Provide the (x, y) coordinate of the cell's center where the given text is located.  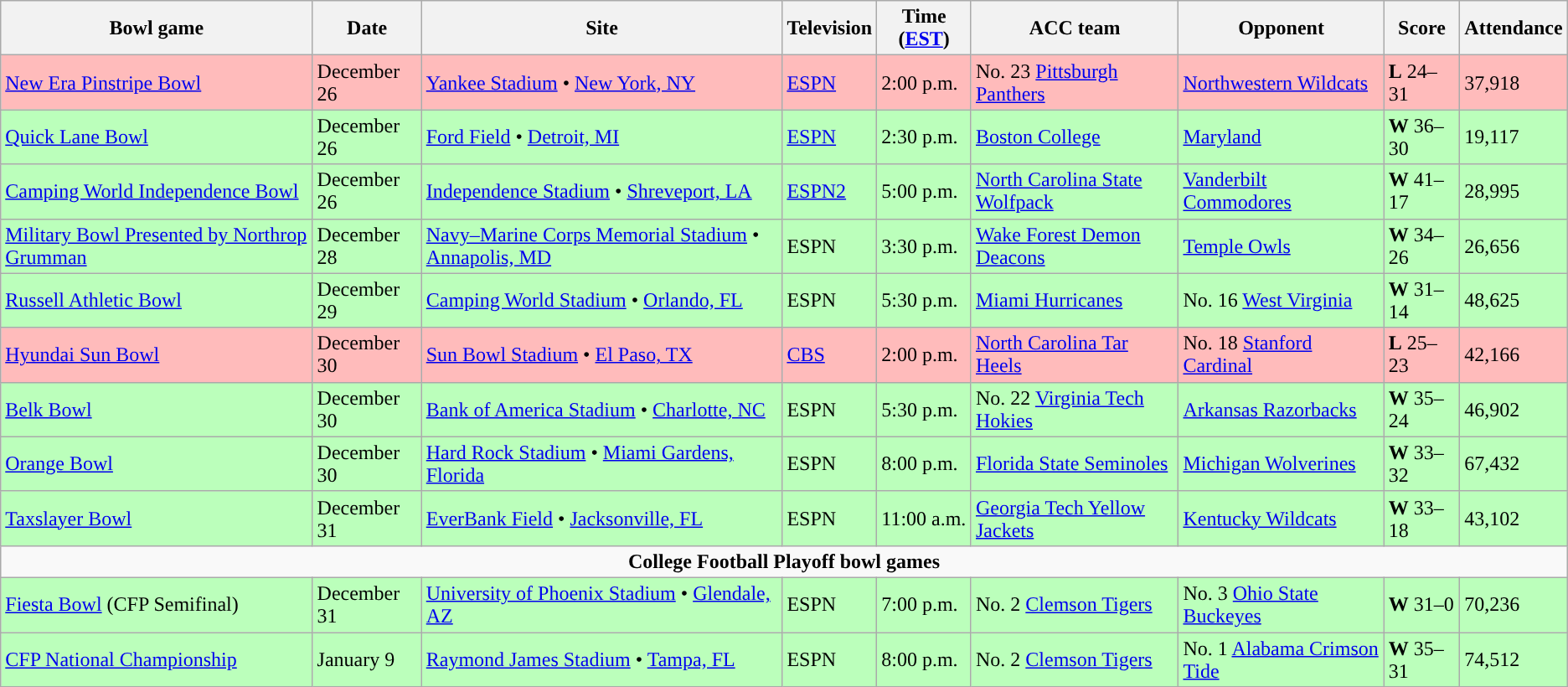
Bowl game (157, 28)
L 24–31 (1422, 82)
W 33–32 (1422, 464)
Taxslayer Bowl (157, 518)
Vanderbilt Commodores (1282, 191)
College Football Playoff bowl games (784, 561)
Florida State Seminoles (1074, 464)
Quick Lane Bowl (157, 137)
Northwestern Wildcats (1282, 82)
Attendance (1514, 28)
Orange Bowl (157, 464)
70,236 (1514, 605)
Navy–Marine Corps Memorial Stadium • Annapolis, MD (601, 246)
Date (367, 28)
Hyundai Sun Bowl (157, 355)
46,902 (1514, 409)
Temple Owls (1282, 246)
W 36–30 (1422, 137)
Boston College (1074, 137)
Yankee Stadium • New York, NY (601, 82)
Kentucky Wildcats (1282, 518)
37,918 (1514, 82)
67,432 (1514, 464)
Television (829, 28)
Opponent (1282, 28)
7:00 p.m. (925, 605)
No. 23 Pittsburgh Panthers (1074, 82)
Arkansas Razorbacks (1282, 409)
Military Bowl Presented by Northrop Grumman (157, 246)
Maryland (1282, 137)
11:00 a.m. (925, 518)
Georgia Tech Yellow Jackets (1074, 518)
December 29 (367, 300)
Belk Bowl (157, 409)
Score (1422, 28)
Miami Hurricanes (1074, 300)
19,117 (1514, 137)
New Era Pinstripe Bowl (157, 82)
28,995 (1514, 191)
ACC team (1074, 28)
North Carolina Tar Heels (1074, 355)
Russell Athletic Bowl (157, 300)
2:30 p.m. (925, 137)
L 25–23 (1422, 355)
January 9 (367, 659)
Camping World Independence Bowl (157, 191)
Hard Rock Stadium • Miami Gardens, Florida (601, 464)
No. 16 West Virginia (1282, 300)
Camping World Stadium • Orlando, FL (601, 300)
Time (EST) (925, 28)
ESPN2 (829, 191)
Fiesta Bowl (CFP Semifinal) (157, 605)
3:30 p.m. (925, 246)
43,102 (1514, 518)
74,512 (1514, 659)
Site (601, 28)
CBS (829, 355)
48,625 (1514, 300)
No. 18 Stanford Cardinal (1282, 355)
Bank of America Stadium • Charlotte, NC (601, 409)
Wake Forest Demon Deacons (1074, 246)
December 28 (367, 246)
No. 22 Virginia Tech Hokies (1074, 409)
No. 1 Alabama Crimson Tide (1282, 659)
Sun Bowl Stadium • El Paso, TX (601, 355)
Raymond James Stadium • Tampa, FL (601, 659)
26,656 (1514, 246)
CFP National Championship (157, 659)
University of Phoenix Stadium • Glendale, AZ (601, 605)
EverBank Field • Jacksonville, FL (601, 518)
W 41–17 (1422, 191)
North Carolina State Wolfpack (1074, 191)
W 35–24 (1422, 409)
W 33–18 (1422, 518)
5:00 p.m. (925, 191)
Independence Stadium • Shreveport, LA (601, 191)
W 34–26 (1422, 246)
W 31–14 (1422, 300)
No. 3 Ohio State Buckeyes (1282, 605)
Michigan Wolverines (1282, 464)
W 31–0 (1422, 605)
W 35–31 (1422, 659)
42,166 (1514, 355)
Ford Field • Detroit, MI (601, 137)
